Extract the (x, y) coordinate from the center of the cell holding the provided text.  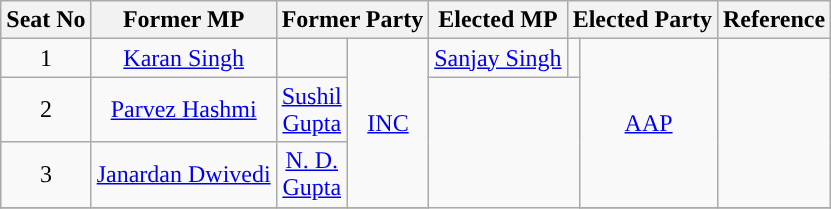
Sanjay Singh (498, 58)
Parvez Hashmi (184, 110)
Sushil Gupta (312, 110)
N. D. Gupta (312, 174)
Former MP (184, 20)
Karan Singh (184, 58)
Former Party (352, 20)
Elected MP (498, 20)
1 (46, 58)
AAP (649, 123)
Janardan Dwivedi (184, 174)
3 (46, 174)
2 (46, 110)
INC (388, 123)
Seat No (46, 20)
Reference (774, 20)
Elected Party (642, 20)
